Provide the (X, Y) coordinate of the cell's center where the given text is located.  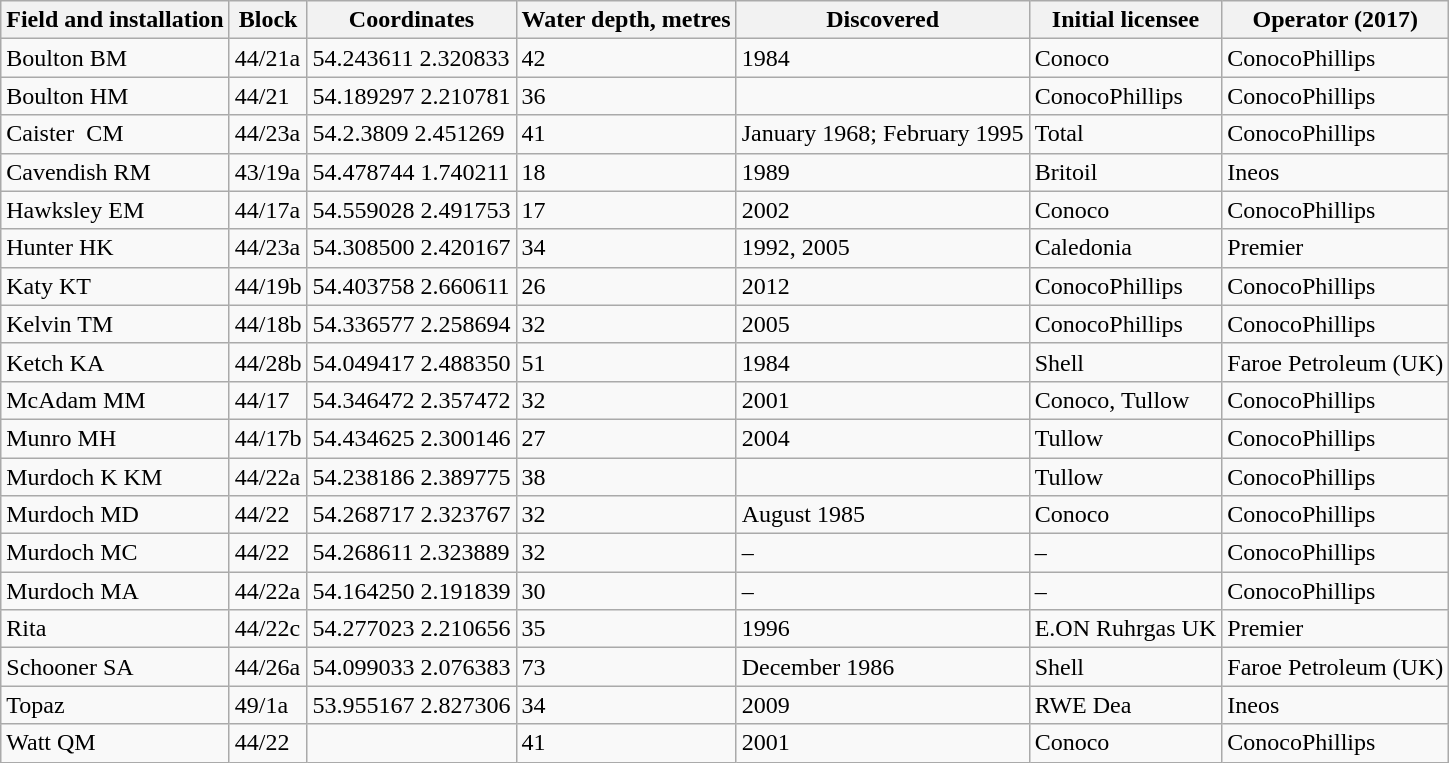
44/18b (268, 324)
1992, 2005 (882, 248)
Britoil (1126, 172)
Water depth, metres (626, 20)
August 1985 (882, 515)
Block (268, 20)
Munro MH (115, 438)
1989 (882, 172)
Murdoch MA (115, 591)
73 (626, 667)
Murdoch MC (115, 553)
1996 (882, 629)
53.955167 2.827306 (412, 705)
Field and installation (115, 20)
54.049417 2.488350 (412, 362)
Murdoch MD (115, 515)
Coordinates (412, 20)
December 1986 (882, 667)
26 (626, 286)
54.099033 2.076383 (412, 667)
18 (626, 172)
Conoco, Tullow (1126, 400)
54.238186 2.389775 (412, 477)
49/1a (268, 705)
17 (626, 210)
36 (626, 96)
54.403758 2.660611 (412, 286)
54.559028 2.491753 (412, 210)
Hunter HK (115, 248)
43/19a (268, 172)
51 (626, 362)
54.164250 2.191839 (412, 591)
54.478744 1.740211 (412, 172)
44/26a (268, 667)
44/19b (268, 286)
44/21 (268, 96)
January 1968; February 1995 (882, 134)
RWE Dea (1126, 705)
44/22c (268, 629)
2009 (882, 705)
Boulton HM (115, 96)
Murdoch K KM (115, 477)
Katy KT (115, 286)
Caister CM (115, 134)
54.2.3809 2.451269 (412, 134)
44/17a (268, 210)
Kelvin TM (115, 324)
2002 (882, 210)
Hawksley EM (115, 210)
Total (1126, 134)
54.308500 2.420167 (412, 248)
54.189297 2.210781 (412, 96)
27 (626, 438)
McAdam MM (115, 400)
54.346472 2.357472 (412, 400)
Initial licensee (1126, 20)
Schooner SA (115, 667)
54.336577 2.258694 (412, 324)
2012 (882, 286)
Ketch KA (115, 362)
2004 (882, 438)
Topaz (115, 705)
54.268717 2.323767 (412, 515)
Cavendish RM (115, 172)
Boulton BM (115, 58)
44/21a (268, 58)
44/28b (268, 362)
Discovered (882, 20)
E.ON Ruhrgas UK (1126, 629)
Watt QM (115, 743)
Caledonia (1126, 248)
54.277023 2.210656 (412, 629)
42 (626, 58)
44/17 (268, 400)
38 (626, 477)
54.434625 2.300146 (412, 438)
54.268611 2.323889 (412, 553)
30 (626, 591)
2005 (882, 324)
35 (626, 629)
Rita (115, 629)
Operator (2017) (1336, 20)
44/17b (268, 438)
54.243611 2.320833 (412, 58)
